From the cell containing the given text, extract its center point as (x, y) coordinate. 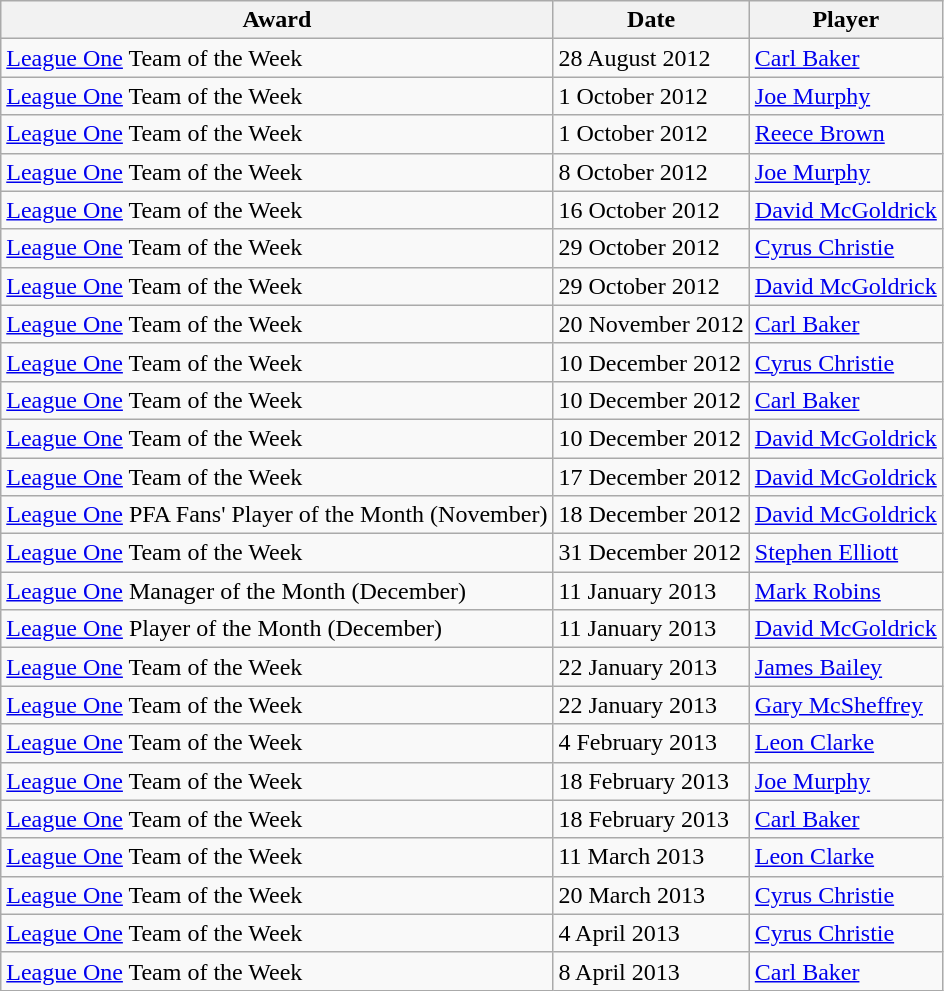
8 October 2012 (651, 172)
11 March 2013 (651, 857)
18 December 2012 (651, 515)
Player (846, 20)
League One PFA Fans' Player of the Month (November) (277, 515)
League One Player of the Month (December) (277, 629)
Gary McSheffrey (846, 705)
28 August 2012 (651, 58)
20 March 2013 (651, 895)
17 December 2012 (651, 477)
20 November 2012 (651, 324)
League One Manager of the Month (December) (277, 591)
James Bailey (846, 667)
16 October 2012 (651, 210)
Award (277, 20)
31 December 2012 (651, 553)
Date (651, 20)
Reece Brown (846, 134)
8 April 2013 (651, 971)
Mark Robins (846, 591)
Stephen Elliott (846, 553)
4 February 2013 (651, 743)
4 April 2013 (651, 933)
